Provide the (X, Y) coordinate of the cell's center where the given text is located.  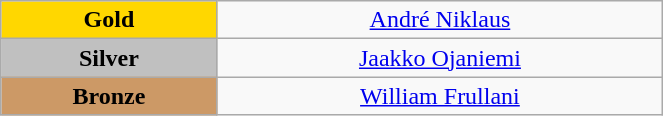
Silver (109, 58)
Jaakko Ojaniemi (440, 58)
André Niklaus (440, 20)
Gold (109, 20)
Bronze (109, 96)
William Frullani (440, 96)
